Extract the [X, Y] coordinate from the center of the cell holding the provided text.  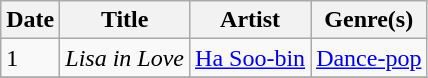
Artist [250, 20]
Date [30, 20]
Dance-pop [369, 58]
Genre(s) [369, 20]
Ha Soo-bin [250, 58]
1 [30, 58]
Lisa in Love [125, 58]
Title [125, 20]
